Determine the (X, Y) coordinate at the center of the cell enclosing the given text.  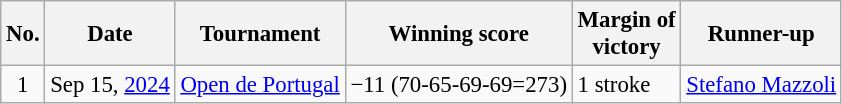
Sep 15, 2024 (110, 85)
Tournament (260, 34)
−11 (70-65-69-69=273) (458, 85)
Open de Portugal (260, 85)
1 stroke (626, 85)
Winning score (458, 34)
Margin ofvictory (626, 34)
1 (23, 85)
Runner-up (762, 34)
No. (23, 34)
Date (110, 34)
Stefano Mazzoli (762, 85)
